Extract the (X, Y) coordinate from the center of the cell holding the provided text.  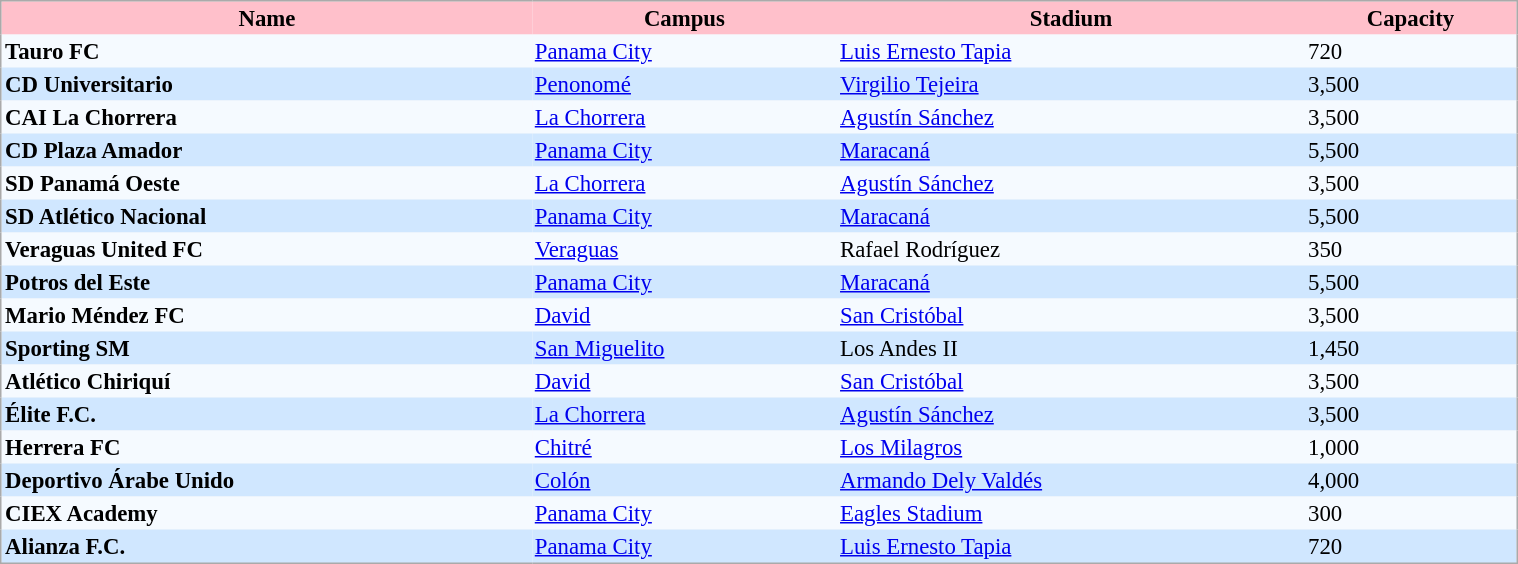
Alianza F.C. (266, 547)
Stadium (1071, 18)
300 (1411, 512)
Colón (684, 480)
Capacity (1411, 18)
Potros del Este (266, 282)
Herrera FC (266, 446)
CD Plaza Amador (266, 150)
Los Andes II (1071, 348)
4,000 (1411, 480)
Armando Dely Valdés (1071, 480)
SD Panamá Oeste (266, 182)
Tauro FC (266, 50)
Élite F.C. (266, 414)
Veraguas (684, 248)
Mario Méndez FC (266, 314)
CIEX Academy (266, 512)
CAI La Chorrera (266, 116)
Campus (684, 18)
Virgilio Tejeira (1071, 84)
350 (1411, 248)
Deportivo Árabe Unido (266, 480)
1,450 (1411, 348)
Name (266, 18)
Sporting SM (266, 348)
Chitré (684, 446)
Penonomé (684, 84)
Rafael Rodríguez (1071, 248)
Los Milagros (1071, 446)
Atlético Chiriquí (266, 380)
Veraguas United FC (266, 248)
1,000 (1411, 446)
San Miguelito (684, 348)
SD Atlético Nacional (266, 216)
Eagles Stadium (1071, 512)
CD Universitario (266, 84)
